From the cell containing the given text, extract its center point as (x, y) coordinate. 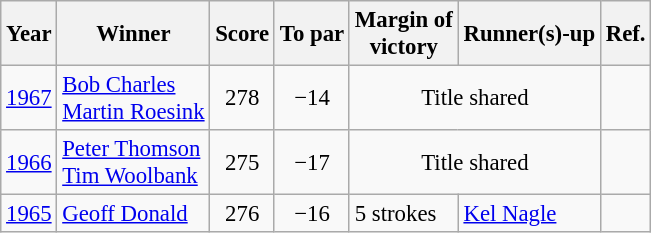
−16 (312, 214)
−17 (312, 162)
To par (312, 34)
Geoff Donald (134, 214)
1966 (29, 162)
Year (29, 34)
Runner(s)-up (529, 34)
−14 (312, 98)
Winner (134, 34)
5 strokes (404, 214)
1967 (29, 98)
Kel Nagle (529, 214)
275 (242, 162)
Ref. (625, 34)
Peter Thomson Tim Woolbank (134, 162)
276 (242, 214)
Score (242, 34)
Margin ofvictory (404, 34)
278 (242, 98)
1965 (29, 214)
Bob Charles Martin Roesink (134, 98)
